Output the [x, y] coordinate of the center of the cell containing the given text.  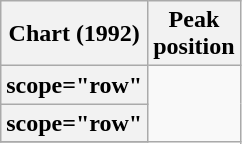
Chart (1992) [74, 34]
Peakposition [194, 34]
